Detect which cell encompasses the target text, then output its [x, y] center coordinate. 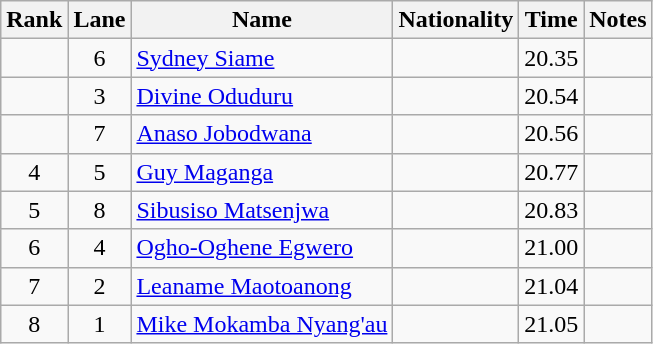
20.77 [552, 172]
20.35 [552, 58]
20.56 [552, 134]
21.05 [552, 324]
21.04 [552, 286]
Notes [618, 20]
Nationality [456, 20]
Time [552, 20]
3 [100, 96]
Ogho-Oghene Egwero [262, 248]
Name [262, 20]
Sibusiso Matsenjwa [262, 210]
Leaname Maotoanong [262, 286]
2 [100, 286]
Guy Maganga [262, 172]
Divine Oduduru [262, 96]
20.83 [552, 210]
21.00 [552, 248]
Mike Mokamba Nyang'au [262, 324]
Lane [100, 20]
Anaso Jobodwana [262, 134]
20.54 [552, 96]
Sydney Siame [262, 58]
Rank [34, 20]
1 [100, 324]
